Return (x, y) of the center of cell containing provided text 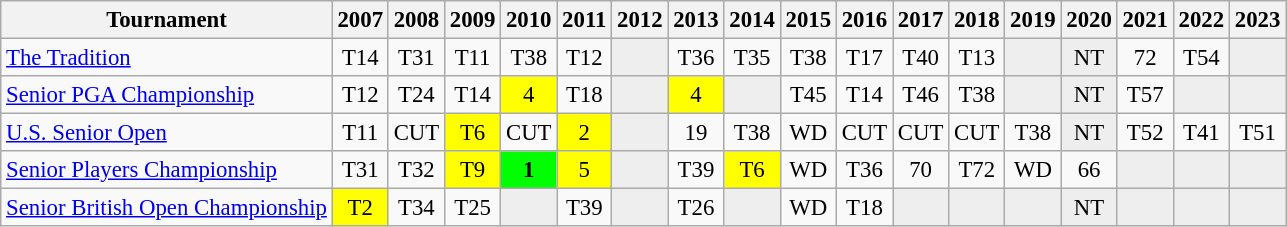
2012 (640, 20)
T51 (1257, 133)
2019 (1033, 20)
T72 (977, 170)
T25 (472, 208)
70 (920, 170)
T35 (752, 58)
2008 (416, 20)
2023 (1257, 20)
Senior British Open Championship (166, 208)
Senior Players Championship (166, 170)
Tournament (166, 20)
T52 (1145, 133)
2018 (977, 20)
2007 (360, 20)
The Tradition (166, 58)
2017 (920, 20)
T54 (1201, 58)
2009 (472, 20)
2014 (752, 20)
2022 (1201, 20)
T13 (977, 58)
72 (1145, 58)
T2 (360, 208)
T9 (472, 170)
T46 (920, 95)
19 (696, 133)
T34 (416, 208)
5 (584, 170)
T40 (920, 58)
Senior PGA Championship (166, 95)
T57 (1145, 95)
2015 (808, 20)
2013 (696, 20)
U.S. Senior Open (166, 133)
2021 (1145, 20)
T45 (808, 95)
2011 (584, 20)
2010 (529, 20)
T26 (696, 208)
2016 (864, 20)
1 (529, 170)
T41 (1201, 133)
2020 (1089, 20)
T32 (416, 170)
66 (1089, 170)
2 (584, 133)
T17 (864, 58)
T24 (416, 95)
